Capture the cell that displays the provided text and extract its (x, y) central coordinate. 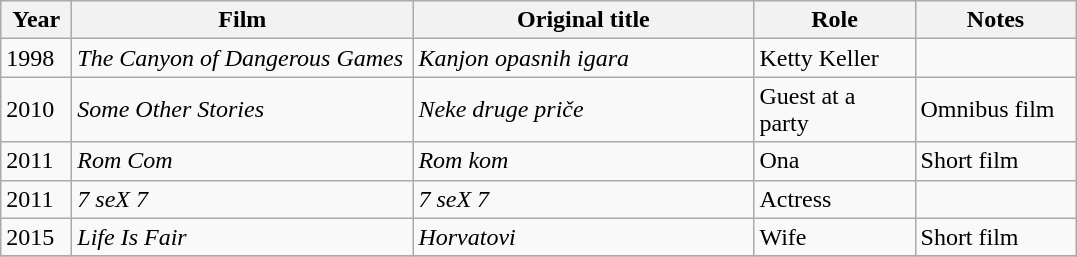
Omnibus film (996, 110)
Ketty Keller (834, 58)
Rom kom (584, 161)
Notes (996, 20)
Kanjon opasnih igara (584, 58)
Original title (584, 20)
Guest at a party (834, 110)
Rom Com (242, 161)
Horvatovi (584, 237)
1998 (36, 58)
Wife (834, 237)
2010 (36, 110)
2015 (36, 237)
Ona (834, 161)
Some Other Stories (242, 110)
Actress (834, 199)
Role (834, 20)
Film (242, 20)
Year (36, 20)
Life Is Fair (242, 237)
Neke druge priče (584, 110)
The Canyon of Dangerous Games (242, 58)
